Find where the given text appears and provide that cell's center as [x, y] coordinate. 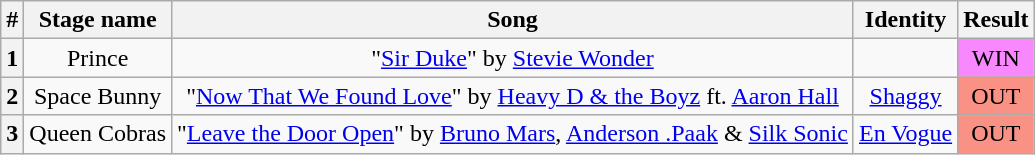
En Vogue [905, 134]
Queen Cobras [98, 134]
Shaggy [905, 96]
Identity [905, 20]
Space Bunny [98, 96]
Prince [98, 58]
"Sir Duke" by Stevie Wonder [513, 58]
Song [513, 20]
"Now That We Found Love" by Heavy D & the Boyz ft. Aaron Hall [513, 96]
"Leave the Door Open" by Bruno Mars, Anderson .Paak & Silk Sonic [513, 134]
3 [12, 134]
WIN [996, 58]
# [12, 20]
Result [996, 20]
1 [12, 58]
Stage name [98, 20]
2 [12, 96]
